Search for the cell housing the specified text and yield its (x, y) center coordinate. 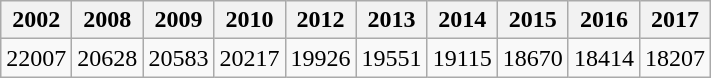
2002 (36, 20)
22007 (36, 58)
2017 (674, 20)
2008 (108, 20)
18670 (532, 58)
20217 (250, 58)
20583 (178, 58)
18414 (604, 58)
19551 (392, 58)
2016 (604, 20)
18207 (674, 58)
2010 (250, 20)
2015 (532, 20)
19115 (462, 58)
2013 (392, 20)
19926 (320, 58)
2014 (462, 20)
20628 (108, 58)
2012 (320, 20)
2009 (178, 20)
